Find where the given text appears and provide that cell's center as (X, Y) coordinate. 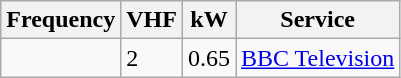
VHF (152, 20)
Frequency (61, 20)
0.65 (208, 58)
Service (318, 20)
kW (208, 20)
2 (152, 58)
BBC Television (318, 58)
